Return the (x, y) coordinate for the center point of the cell that contains the specified text.  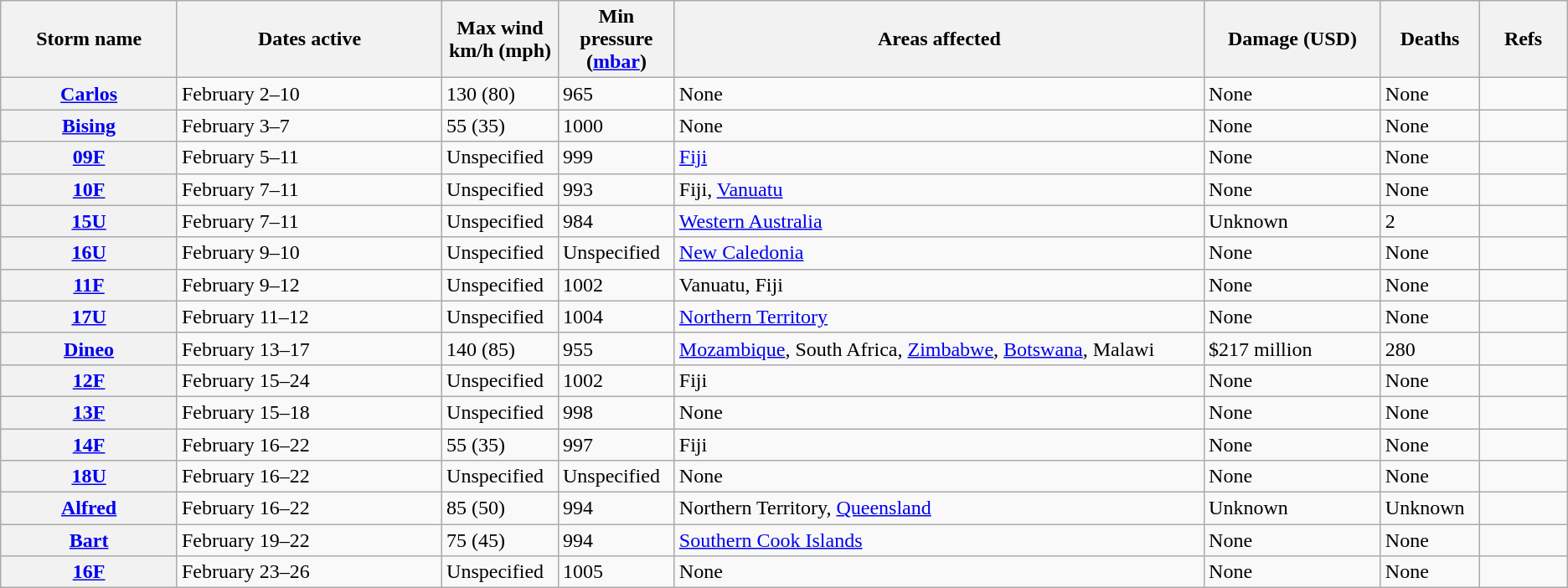
955 (616, 348)
February 9–12 (309, 285)
1000 (616, 126)
Northern Territory (939, 317)
85 (50) (501, 508)
10F (89, 189)
February 5–11 (309, 157)
Max wind km/h (mph) (501, 39)
Fiji, Vanuatu (939, 189)
17U (89, 317)
14F (89, 445)
Western Australia (939, 221)
75 (45) (501, 540)
2 (1430, 221)
February 13–17 (309, 348)
140 (85) (501, 348)
February 15–18 (309, 412)
999 (616, 157)
130 (80) (501, 94)
16U (89, 253)
Storm name (89, 39)
Vanuatu, Fiji (939, 285)
15U (89, 221)
984 (616, 221)
993 (616, 189)
Dineo (89, 348)
Min pressure (mbar) (616, 39)
February 3–7 (309, 126)
1004 (616, 317)
12F (89, 380)
Carlos (89, 94)
$217 million (1293, 348)
February 9–10 (309, 253)
13F (89, 412)
Northern Territory, Queensland (939, 508)
Southern Cook Islands (939, 540)
Mozambique, South Africa, Zimbabwe, Botswana, Malawi (939, 348)
Bising (89, 126)
280 (1430, 348)
11F (89, 285)
Damage (USD) (1293, 39)
February 2–10 (309, 94)
February 11–12 (309, 317)
Deaths (1430, 39)
New Caledonia (939, 253)
Areas affected (939, 39)
965 (616, 94)
997 (616, 445)
998 (616, 412)
1005 (616, 572)
Dates active (309, 39)
February 15–24 (309, 380)
18U (89, 477)
February 23–26 (309, 572)
Bart (89, 540)
Alfred (89, 508)
16F (89, 572)
Refs (1523, 39)
February 19–22 (309, 540)
09F (89, 157)
